Capture the cell that displays the provided text and extract its [X, Y] central coordinate. 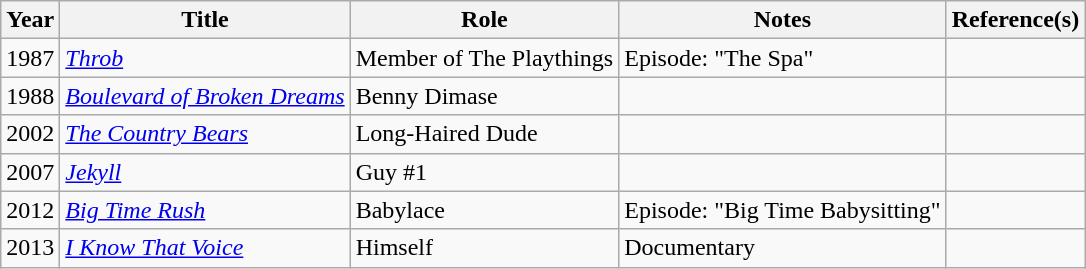
Big Time Rush [205, 210]
2002 [30, 134]
Benny Dimase [484, 96]
2012 [30, 210]
Episode: "Big Time Babysitting" [782, 210]
Babylace [484, 210]
1988 [30, 96]
Member of The Playthings [484, 58]
Documentary [782, 248]
2013 [30, 248]
Role [484, 20]
Jekyll [205, 172]
Reference(s) [1016, 20]
Title [205, 20]
Long-Haired Dude [484, 134]
Throb [205, 58]
The Country Bears [205, 134]
Notes [782, 20]
Episode: "The Spa" [782, 58]
Himself [484, 248]
2007 [30, 172]
Year [30, 20]
Guy #1 [484, 172]
1987 [30, 58]
I Know That Voice [205, 248]
Boulevard of Broken Dreams [205, 96]
